Find where the given text appears and provide that cell's center as (x, y) coordinate. 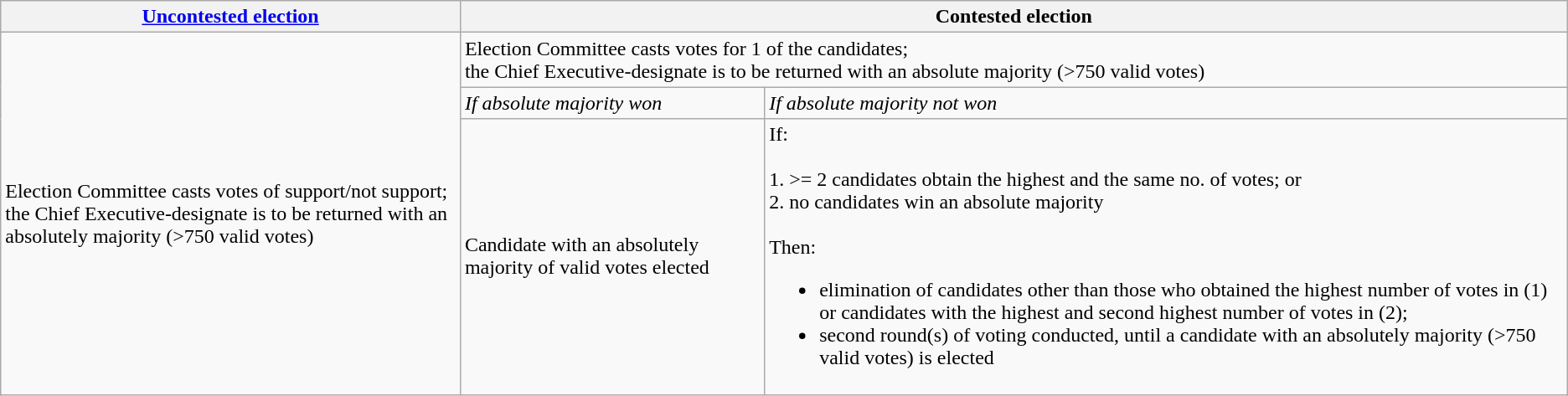
If absolute majority won (611, 103)
Election Committee casts votes for 1 of the candidates; the Chief Executive-designate is to be returned with an absolute majority (>750 valid votes) (1014, 60)
Candidate with an absolutely majority of valid votes elected (611, 256)
Contested election (1014, 17)
If absolute majority not won (1166, 103)
Election Committee casts votes of support/not support;the Chief Executive-designate is to be returned with an absolutely majority (>750 valid votes) (231, 213)
Uncontested election (231, 17)
